Return (X, Y) of the center of cell containing provided text 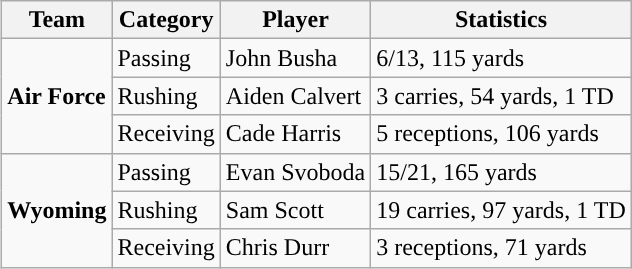
3 receptions, 71 yards (502, 248)
Team (57, 20)
5 receptions, 106 yards (502, 134)
Wyoming (57, 210)
Sam Scott (295, 210)
15/21, 165 yards (502, 172)
Player (295, 20)
Air Force (57, 96)
Cade Harris (295, 134)
John Busha (295, 58)
Chris Durr (295, 248)
6/13, 115 yards (502, 58)
19 carries, 97 yards, 1 TD (502, 210)
Category (166, 20)
Statistics (502, 20)
Aiden Calvert (295, 96)
Evan Svoboda (295, 172)
3 carries, 54 yards, 1 TD (502, 96)
